Locate the cell with the specified text and output its (X, Y) center coordinate. 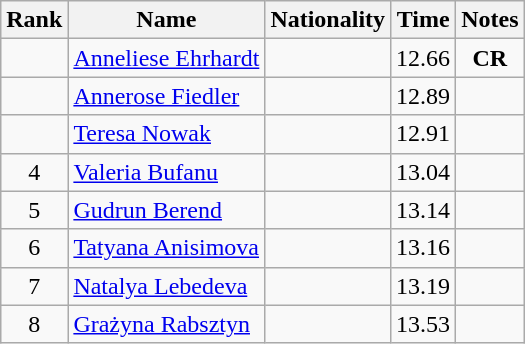
CR (490, 58)
Teresa Nowak (166, 134)
6 (34, 248)
Valeria Bufanu (166, 172)
Grażyna Rabsztyn (166, 324)
5 (34, 210)
13.19 (424, 286)
Gudrun Berend (166, 210)
12.91 (424, 134)
13.53 (424, 324)
Rank (34, 20)
4 (34, 172)
Natalya Lebedeva (166, 286)
13.04 (424, 172)
13.16 (424, 248)
13.14 (424, 210)
7 (34, 286)
Time (424, 20)
Anneliese Ehrhardt (166, 58)
Notes (490, 20)
12.89 (424, 96)
Name (166, 20)
8 (34, 324)
Nationality (328, 20)
Tatyana Anisimova (166, 248)
12.66 (424, 58)
Annerose Fiedler (166, 96)
